Detect which cell encompasses the target text, then output its (X, Y) center coordinate. 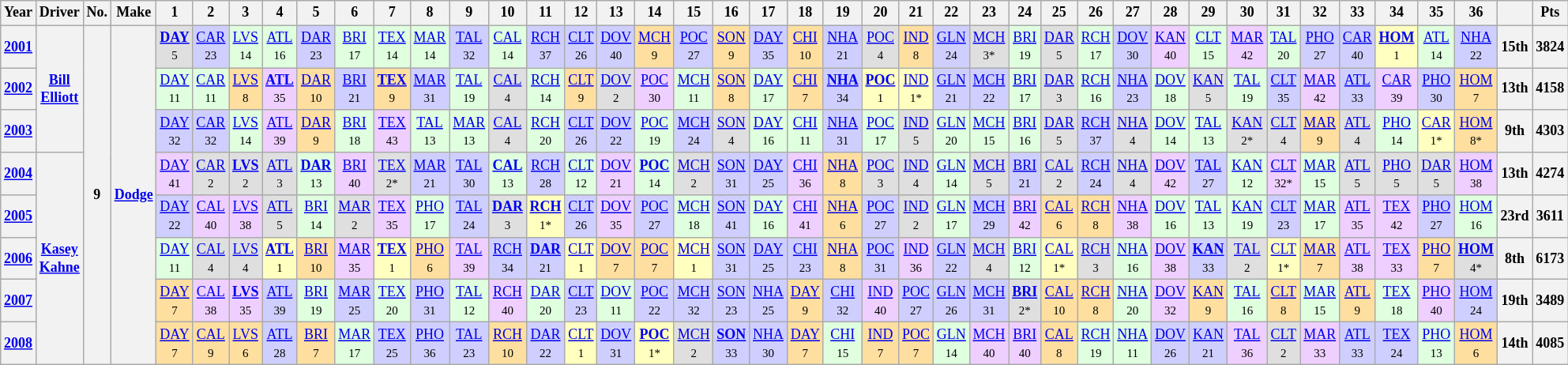
34 (1397, 13)
MCH31 (989, 301)
MCH40 (989, 344)
2 (211, 13)
KAN5 (1209, 89)
ATL14 (1436, 47)
32 (1320, 13)
POC31 (880, 258)
ATL9 (1358, 301)
Driver (59, 13)
TAL2 (1247, 258)
17 (769, 13)
DOV42 (1171, 174)
26 (1096, 13)
TEX43 (392, 131)
SON4 (731, 131)
33 (1358, 13)
DOV35 (616, 216)
CLT1* (1284, 258)
LVS8 (246, 89)
IND7 (880, 344)
RCH3 (1096, 258)
4303 (1550, 131)
CAL40 (211, 216)
TAL16 (1247, 301)
LVS38 (246, 216)
28 (1171, 13)
TEX24 (1397, 344)
TEX25 (392, 344)
DAR22 (545, 344)
SON33 (731, 344)
RCH34 (508, 258)
GLN17 (951, 216)
7 (392, 13)
PHO14 (1397, 131)
DOV18 (1171, 89)
TEX14 (392, 47)
POC22 (655, 301)
CHI32 (842, 301)
NHA16 (1133, 258)
NHA6 (842, 216)
HOM24 (1476, 301)
TAL24 (469, 216)
PHO7 (1436, 258)
NHA11 (1133, 344)
DAR9 (316, 131)
MCH29 (989, 216)
TAL27 (1209, 174)
CAL9 (211, 344)
POC30 (655, 89)
BRI16 (1025, 131)
KAN2* (1247, 131)
CAR40 (1358, 47)
DAR10 (316, 89)
MCH1 (694, 258)
RCH17 (1096, 47)
TAL30 (469, 174)
DAY41 (175, 174)
BRI42 (1025, 216)
TEX20 (392, 301)
13 (616, 13)
CAL14 (508, 47)
CAL10 (1058, 301)
3611 (1550, 216)
1 (175, 13)
CLT8 (1284, 301)
NHA25 (769, 301)
CAL1* (1058, 258)
12 (581, 13)
LVS35 (246, 301)
TEX9 (392, 89)
NHA31 (842, 131)
CAR11 (211, 89)
MCH24 (694, 131)
SON9 (731, 47)
GLN26 (951, 301)
TEX2* (392, 174)
3824 (1550, 47)
DAY32 (175, 131)
RCH24 (1096, 174)
DOV14 (1171, 131)
RCH1* (545, 216)
IND5 (916, 131)
MAR21 (430, 174)
Make (133, 13)
ATL16 (280, 47)
TEX1 (392, 258)
HOM1 (1397, 47)
POC19 (655, 131)
NHA22 (1476, 47)
ATL1 (280, 258)
MAR25 (355, 301)
MCH15 (989, 131)
PHO31 (430, 301)
BRI2* (1025, 301)
CLT9 (581, 89)
CHI7 (805, 89)
MCH22 (989, 89)
KAN9 (1209, 301)
MAR33 (1320, 344)
ATL4 (1358, 131)
CAR23 (211, 47)
PHO13 (1436, 344)
25 (1058, 13)
KAN21 (1209, 344)
HOM16 (1476, 216)
MAR2 (355, 216)
27 (1133, 13)
DOV30 (1133, 47)
DOV11 (616, 301)
CHI15 (842, 344)
DAR23 (316, 47)
PHO6 (430, 258)
20 (880, 13)
DAY9 (805, 301)
18 (805, 13)
MAR35 (355, 258)
5 (316, 13)
SON8 (731, 89)
LVS6 (246, 344)
TAL23 (469, 344)
MAR31 (430, 89)
11 (545, 13)
SON23 (731, 301)
GLN20 (951, 131)
22 (951, 13)
MAR13 (469, 131)
TAL36 (1247, 344)
HOM38 (1476, 174)
LVS2 (246, 174)
BRI12 (1025, 258)
Dodge (133, 194)
POC4 (880, 47)
POC1 (880, 89)
2004 (19, 174)
RCH19 (1096, 344)
RCH14 (545, 89)
CAL13 (508, 174)
CAR2 (211, 174)
KAN40 (1171, 47)
RCH40 (508, 301)
BRI10 (316, 258)
4 (280, 13)
HOM8* (1476, 131)
GLN21 (951, 89)
NHA21 (842, 47)
2008 (19, 344)
POC1* (655, 344)
DAR21 (545, 258)
POC17 (880, 131)
MCH32 (694, 301)
3489 (1550, 301)
Year (19, 13)
CHI10 (805, 47)
NHA38 (1133, 216)
Pts (1550, 13)
Bill Elliott (59, 88)
DAY22 (175, 216)
TAL39 (469, 258)
HOM6 (1476, 344)
RCH16 (1096, 89)
NHA23 (1133, 89)
2006 (19, 258)
DOV22 (616, 131)
CHI11 (805, 131)
DOV21 (616, 174)
4085 (1550, 344)
9th (1515, 131)
IND8 (916, 47)
TEX33 (1397, 258)
CAR39 (1397, 89)
23 (989, 13)
KAN19 (1247, 216)
16 (731, 13)
TAL20 (1284, 47)
10 (508, 13)
4158 (1550, 89)
CLT15 (1209, 47)
DOV16 (1171, 216)
POC3 (880, 174)
TAL12 (469, 301)
CLT35 (1284, 89)
CLT4 (1284, 131)
PHO5 (1397, 174)
IND4 (916, 174)
DAY5 (175, 47)
IND2 (916, 216)
BRI18 (355, 131)
CAL38 (211, 301)
MAR9 (1320, 131)
BRI14 (316, 216)
23rd (1515, 216)
15 (694, 13)
TAL32 (469, 47)
DAR13 (316, 174)
CLT2 (1284, 344)
DOV7 (616, 258)
DOV38 (1171, 258)
MCH11 (694, 89)
MCH18 (694, 216)
8 (430, 13)
2001 (19, 47)
KAN33 (1209, 258)
ATL28 (280, 344)
CAL8 (1058, 344)
TEX35 (392, 216)
No. (96, 13)
RCH28 (545, 174)
31 (1284, 13)
29 (1209, 13)
DOV40 (616, 47)
MAR7 (1320, 258)
HOM4* (1476, 258)
DOV31 (616, 344)
24 (1025, 13)
ATL3 (280, 174)
Kasey Kahne (59, 258)
MCH9 (655, 47)
DOV26 (1171, 344)
DAY17 (769, 89)
PHO30 (1436, 89)
NHA34 (842, 89)
DAR20 (545, 301)
POC14 (655, 174)
IND36 (916, 258)
PHO36 (430, 344)
DAY35 (769, 47)
KAN12 (1247, 174)
NHA30 (769, 344)
IND40 (880, 301)
15th (1515, 47)
BRI7 (316, 344)
SON41 (731, 216)
14 (655, 13)
30 (1247, 13)
6 (355, 13)
CHI36 (805, 174)
IND1* (916, 89)
2007 (19, 301)
NHA20 (1133, 301)
MCH4 (989, 258)
LVS4 (246, 258)
35 (1436, 13)
CHI41 (805, 216)
DOV32 (1171, 301)
CAR32 (211, 131)
RCH20 (545, 131)
MCH5 (989, 174)
CAL2 (1058, 174)
36 (1476, 13)
MAR14 (430, 47)
TEX18 (1397, 301)
RCH10 (508, 344)
MCH3* (989, 47)
CAR1* (1436, 131)
CLT12 (581, 174)
HOM7 (1476, 89)
PHO17 (430, 216)
3 (246, 13)
TEX42 (1397, 216)
4274 (1550, 174)
PHO40 (1436, 301)
2005 (19, 216)
19 (842, 13)
8th (1515, 258)
CHI23 (805, 258)
GLN24 (951, 47)
GLN22 (951, 258)
DOV2 (616, 89)
6173 (1550, 258)
14th (1515, 344)
21 (916, 13)
19th (1515, 301)
CLT32* (1284, 174)
ATL38 (1358, 258)
CAL6 (1058, 216)
2003 (19, 131)
2002 (19, 89)
